Locate the cell with the specified text and output its [X, Y] center coordinate. 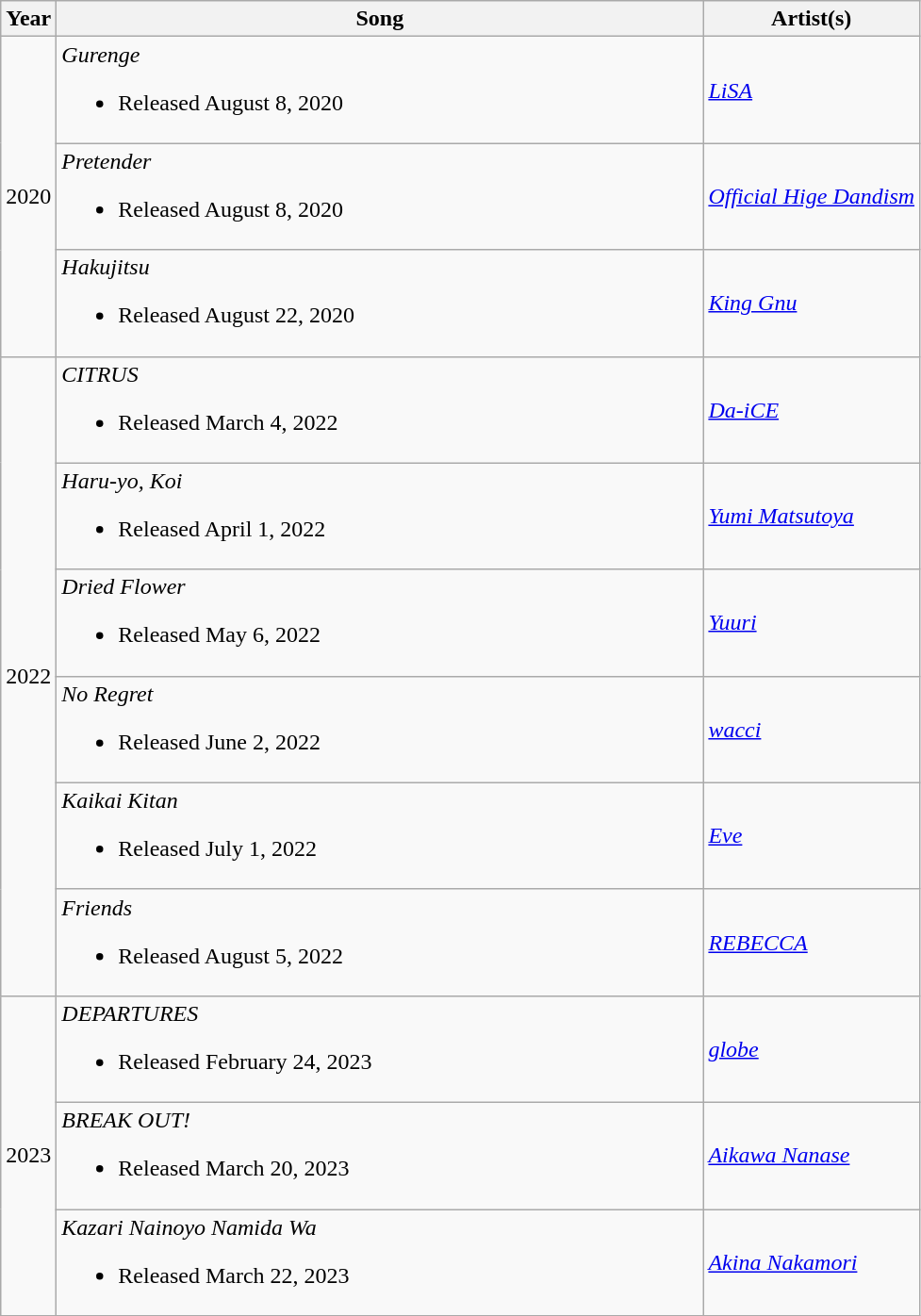
Yuuri [812, 622]
Artist(s) [812, 19]
globe [812, 1048]
Eve [812, 835]
Akina Nakamori [812, 1261]
DEPARTURESReleased February 24, 2023 [380, 1048]
wacci [812, 730]
Haru-yo, KoiReleased April 1, 2022 [380, 517]
Year [28, 19]
HakujitsuReleased August 22, 2020 [380, 304]
2020 [28, 196]
Aikawa Nanase [812, 1156]
2023 [28, 1156]
2022 [28, 676]
Song [380, 19]
Kaikai KitanReleased July 1, 2022 [380, 835]
GurengeReleased August 8, 2020 [380, 90]
BREAK OUT!Released March 20, 2023 [380, 1156]
Kazari Nainoyo Namida WaReleased March 22, 2023 [380, 1261]
PretenderReleased August 8, 2020 [380, 196]
LiSA [812, 90]
King Gnu [812, 304]
Official Hige Dandism [812, 196]
REBECCA [812, 943]
No RegretReleased June 2, 2022 [380, 730]
Da-iCE [812, 409]
Yumi Matsutoya [812, 517]
Dried FlowerReleased May 6, 2022 [380, 622]
FriendsReleased August 5, 2022 [380, 943]
CITRUSReleased March 4, 2022 [380, 409]
